Return the (x, y) coordinate for the center point of the cell that contains the specified text.  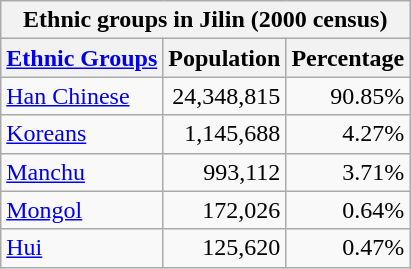
993,112 (224, 172)
Population (224, 58)
Han Chinese (82, 96)
172,026 (224, 210)
1,145,688 (224, 134)
0.64% (348, 210)
Ethnic Groups (82, 58)
4.27% (348, 134)
Mongol (82, 210)
125,620 (224, 248)
Ethnic groups in Jilin (2000 census) (206, 20)
3.71% (348, 172)
Manchu (82, 172)
24,348,815 (224, 96)
0.47% (348, 248)
Hui (82, 248)
Percentage (348, 58)
Koreans (82, 134)
90.85% (348, 96)
